Capture the cell that displays the provided text and extract its (x, y) central coordinate. 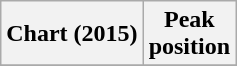
Chart (2015) (72, 34)
Peakposition (189, 34)
